Detect which cell encompasses the target text, then output its [x, y] center coordinate. 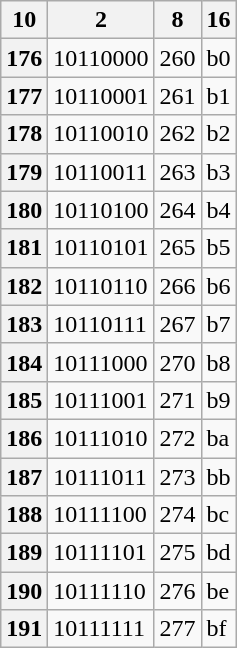
b7 [218, 324]
276 [178, 591]
265 [178, 248]
b1 [218, 96]
183 [24, 324]
bd [218, 553]
272 [178, 438]
b6 [218, 286]
b0 [218, 58]
10111110 [101, 591]
10110000 [101, 58]
184 [24, 362]
179 [24, 172]
274 [178, 515]
10110011 [101, 172]
bb [218, 477]
ba [218, 438]
185 [24, 400]
270 [178, 362]
10110001 [101, 96]
273 [178, 477]
260 [178, 58]
8 [178, 20]
10 [24, 20]
10110010 [101, 134]
10110110 [101, 286]
189 [24, 553]
10111100 [101, 515]
277 [178, 629]
10110111 [101, 324]
186 [24, 438]
264 [178, 210]
10111000 [101, 362]
be [218, 591]
176 [24, 58]
2 [101, 20]
10110101 [101, 248]
b8 [218, 362]
267 [178, 324]
10111111 [101, 629]
10111010 [101, 438]
b9 [218, 400]
b5 [218, 248]
178 [24, 134]
191 [24, 629]
10110100 [101, 210]
275 [178, 553]
271 [178, 400]
261 [178, 96]
b2 [218, 134]
187 [24, 477]
262 [178, 134]
16 [218, 20]
180 [24, 210]
263 [178, 172]
b3 [218, 172]
10111011 [101, 477]
190 [24, 591]
bc [218, 515]
188 [24, 515]
182 [24, 286]
b4 [218, 210]
10111001 [101, 400]
177 [24, 96]
266 [178, 286]
10111101 [101, 553]
181 [24, 248]
bf [218, 629]
